Capture the cell that displays the provided text and extract its (x, y) central coordinate. 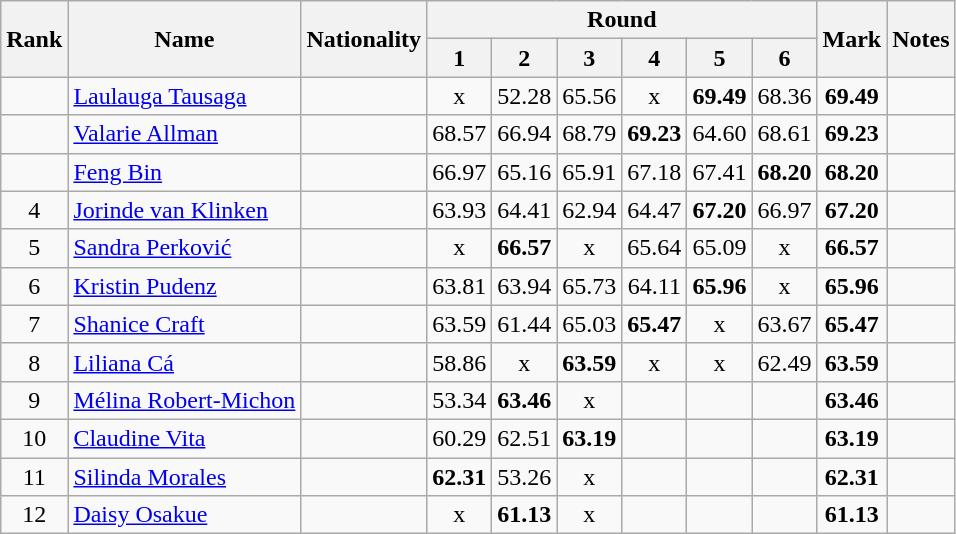
12 (34, 515)
1 (460, 58)
Silinda Morales (184, 477)
Rank (34, 39)
7 (34, 324)
65.64 (654, 248)
Nationality (364, 39)
63.81 (460, 286)
68.61 (784, 134)
Mark (852, 39)
65.09 (720, 248)
64.47 (654, 210)
65.91 (590, 172)
68.79 (590, 134)
62.94 (590, 210)
Notes (921, 39)
65.16 (524, 172)
60.29 (460, 438)
Round (622, 20)
58.86 (460, 362)
67.41 (720, 172)
65.03 (590, 324)
Daisy Osakue (184, 515)
68.36 (784, 96)
Feng Bin (184, 172)
66.94 (524, 134)
62.51 (524, 438)
Name (184, 39)
65.73 (590, 286)
62.49 (784, 362)
9 (34, 400)
61.44 (524, 324)
63.94 (524, 286)
64.60 (720, 134)
Liliana Cá (184, 362)
64.41 (524, 210)
53.26 (524, 477)
Valarie Allman (184, 134)
2 (524, 58)
3 (590, 58)
Sandra Perković (184, 248)
Claudine Vita (184, 438)
53.34 (460, 400)
52.28 (524, 96)
Shanice Craft (184, 324)
Mélina Robert-Michon (184, 400)
8 (34, 362)
65.56 (590, 96)
64.11 (654, 286)
68.57 (460, 134)
67.18 (654, 172)
10 (34, 438)
Kristin Pudenz (184, 286)
11 (34, 477)
Laulauga Tausaga (184, 96)
63.67 (784, 324)
Jorinde van Klinken (184, 210)
63.93 (460, 210)
